From the cell containing the given text, extract its center point as [X, Y] coordinate. 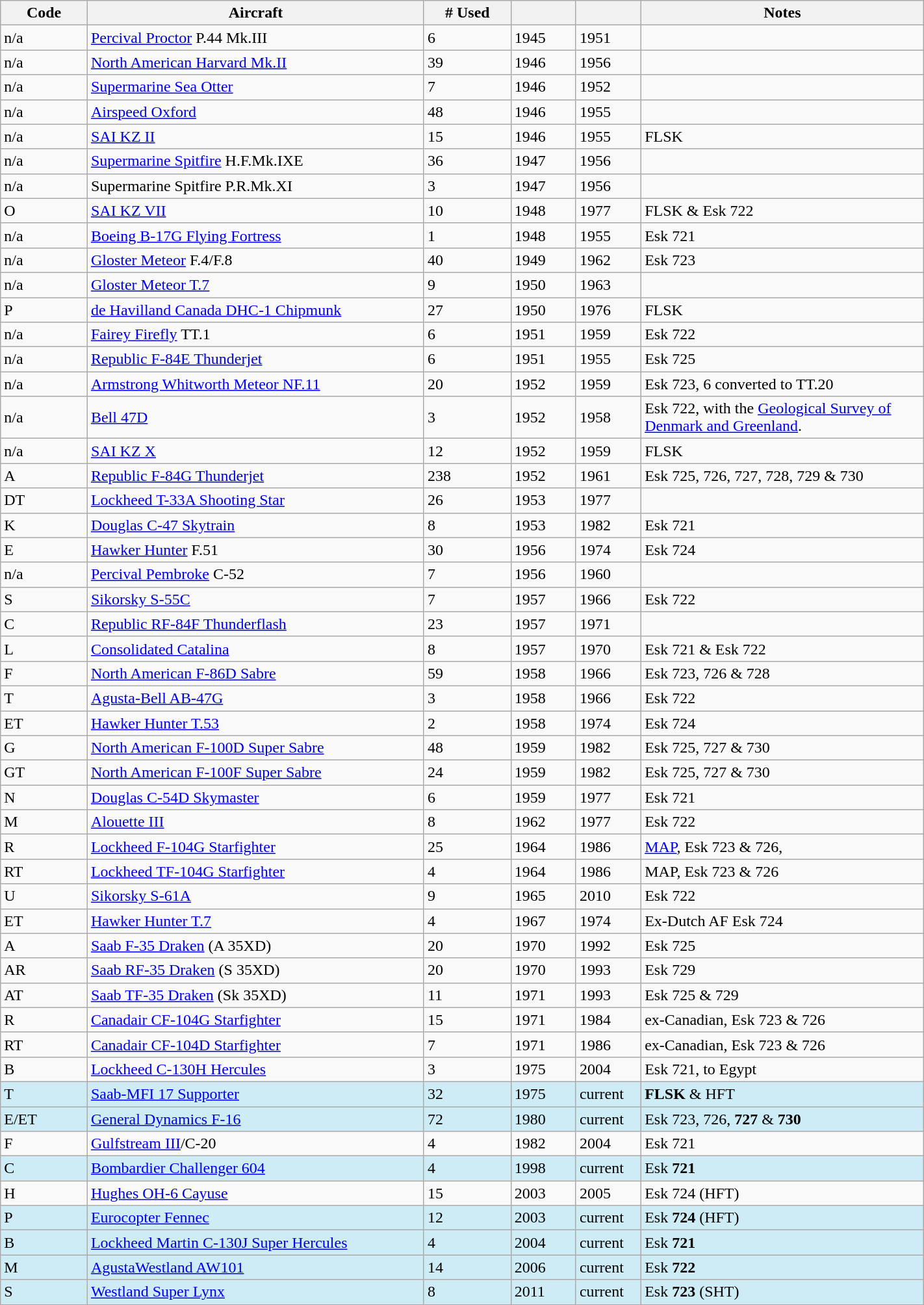
Gulfstream III/C-20 [255, 1144]
MAP, Esk 723 & 726, [782, 847]
2005 [608, 1193]
Westland Super Lynx [255, 1292]
1961 [608, 476]
Sikorsky S-61A [255, 896]
2006 [543, 1267]
Esk 723, 726, 727 & 730 [782, 1118]
Hughes OH-6 Cayuse [255, 1193]
North American F-86D Sabre [255, 673]
36 [467, 161]
Fairey Firefly TT.1 [255, 335]
Republic RF-84F Thunderflash [255, 624]
39 [467, 62]
Saab RF-35 Draken (S 35XD) [255, 970]
Notes [782, 13]
SAI KZ II [255, 136]
1976 [608, 310]
Esk 723, 726 & 728 [782, 673]
Republic F-84G Thunderjet [255, 476]
Alouette III [255, 822]
Lockheed C-130H Hercules [255, 1069]
Consolidated Catalina [255, 649]
Douglas C-47 Skytrain [255, 525]
1945 [543, 38]
Douglas C-54D Skymaster [255, 797]
North American F-100D Super Sabre [255, 748]
Esk 723, 6 converted to TT.20 [782, 384]
Esk 723 (SHT) [782, 1292]
de Havilland Canada DHC-1 Chipmunk [255, 310]
Agusta-Bell AB-47G [255, 698]
40 [467, 260]
2 [467, 723]
Esk 725 & 729 [782, 995]
AR [44, 970]
Esk 723 [782, 260]
Sikorsky S-55C [255, 599]
Esk 729 [782, 970]
1949 [543, 260]
Esk 721, to Egypt [782, 1069]
Saab TF-35 Draken (Sk 35XD) [255, 995]
E [44, 550]
Lockheed F-104G Starfighter [255, 847]
Bombardier Challenger 604 [255, 1169]
27 [467, 310]
L [44, 649]
2011 [543, 1292]
Supermarine Spitfire P.R.Mk.XI [255, 186]
2010 [608, 896]
H [44, 1193]
N [44, 797]
Bell 47D [255, 417]
FLSK & HFT [782, 1094]
Code [44, 13]
U [44, 896]
Airspeed Oxford [255, 112]
Esk 721 & Esk 722 [782, 649]
Hawker Hunter T.53 [255, 723]
Lockheed Martin C-130J Super Hercules [255, 1243]
MAP, Esk 723 & 726 [782, 872]
North American Harvard Mk.II [255, 62]
# Used [467, 13]
23 [467, 624]
Percival Pembroke C-52 [255, 575]
238 [467, 476]
Lockheed TF-104G Starfighter [255, 872]
Gloster Meteor T.7 [255, 285]
1965 [543, 896]
Ex-Dutch AF Esk 724 [782, 921]
1992 [608, 946]
30 [467, 550]
K [44, 525]
32 [467, 1094]
O [44, 211]
1960 [608, 575]
Saab-MFI 17 Supporter [255, 1094]
Esk 725, 726, 727, 728, 729 & 730 [782, 476]
1984 [608, 1020]
Aircraft [255, 13]
DT [44, 500]
GT [44, 773]
1 [467, 235]
1980 [543, 1118]
Supermarine Sea Otter [255, 87]
AgustaWestland AW101 [255, 1267]
Supermarine Spitfire H.F.Mk.IXE [255, 161]
1967 [543, 921]
G [44, 748]
10 [467, 211]
11 [467, 995]
Hawker Hunter F.51 [255, 550]
SAI KZ X [255, 451]
Esk 722, with the Geological Survey of Denmark and Greenland. [782, 417]
Percival Proctor P.44 Mk.III [255, 38]
Canadair CF-104D Starfighter [255, 1044]
Gloster Meteor F.4/F.8 [255, 260]
1998 [543, 1169]
Eurocopter Fennec [255, 1218]
SAI KZ VII [255, 211]
72 [467, 1118]
FLSK & Esk 722 [782, 211]
Lockheed T-33A Shooting Star [255, 500]
25 [467, 847]
AT [44, 995]
General Dynamics F-16 [255, 1118]
Hawker Hunter T.7 [255, 921]
North American F-100F Super Sabre [255, 773]
Republic F-84E Thunderjet [255, 359]
Armstrong Whitworth Meteor NF.11 [255, 384]
1963 [608, 285]
59 [467, 673]
14 [467, 1267]
Boeing B-17G Flying Fortress [255, 235]
Canadair CF-104G Starfighter [255, 1020]
Saab F-35 Draken (A 35XD) [255, 946]
E/ET [44, 1118]
24 [467, 773]
26 [467, 500]
